Return [X, Y] of the center of cell containing provided text 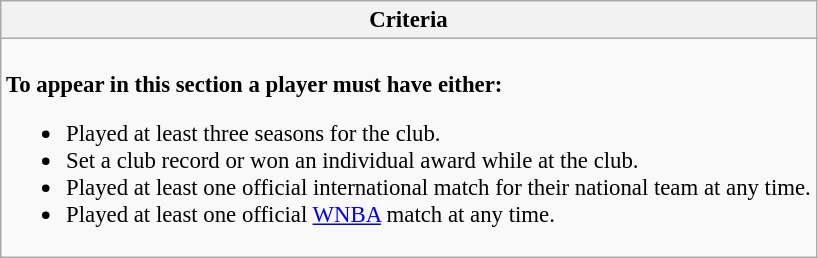
Criteria [408, 20]
